Output the (x, y) coordinate of the center of the cell containing the given text.  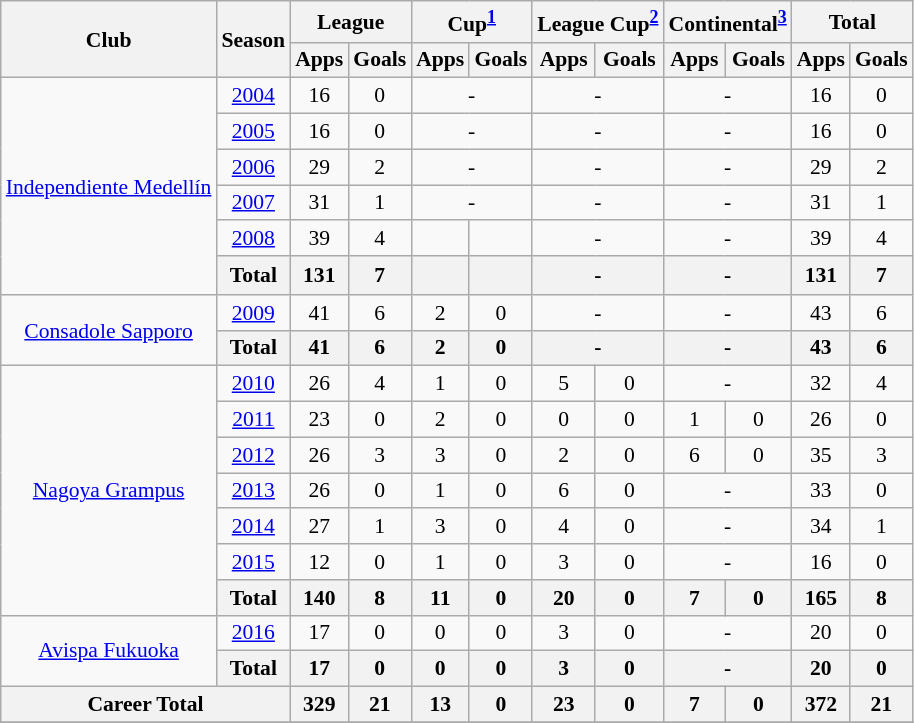
12 (319, 562)
2010 (253, 384)
2011 (253, 420)
2009 (253, 313)
11 (440, 598)
372 (821, 705)
2013 (253, 491)
Cup1 (472, 22)
Continental3 (728, 22)
2007 (253, 203)
2016 (253, 633)
Nagoya Grampus (109, 490)
33 (821, 491)
27 (319, 527)
2008 (253, 239)
2006 (253, 167)
League Cup2 (598, 22)
Career Total (146, 705)
Club (109, 40)
Consadole Sapporo (109, 330)
Independiente Medellín (109, 186)
140 (319, 598)
2014 (253, 527)
Season (253, 40)
2012 (253, 455)
2015 (253, 562)
5 (564, 384)
35 (821, 455)
165 (821, 598)
2004 (253, 96)
13 (440, 705)
34 (821, 527)
32 (821, 384)
2005 (253, 132)
League (350, 22)
329 (319, 705)
Avispa Fukuoka (109, 650)
